Search for the cell housing the specified text and yield its (X, Y) center coordinate. 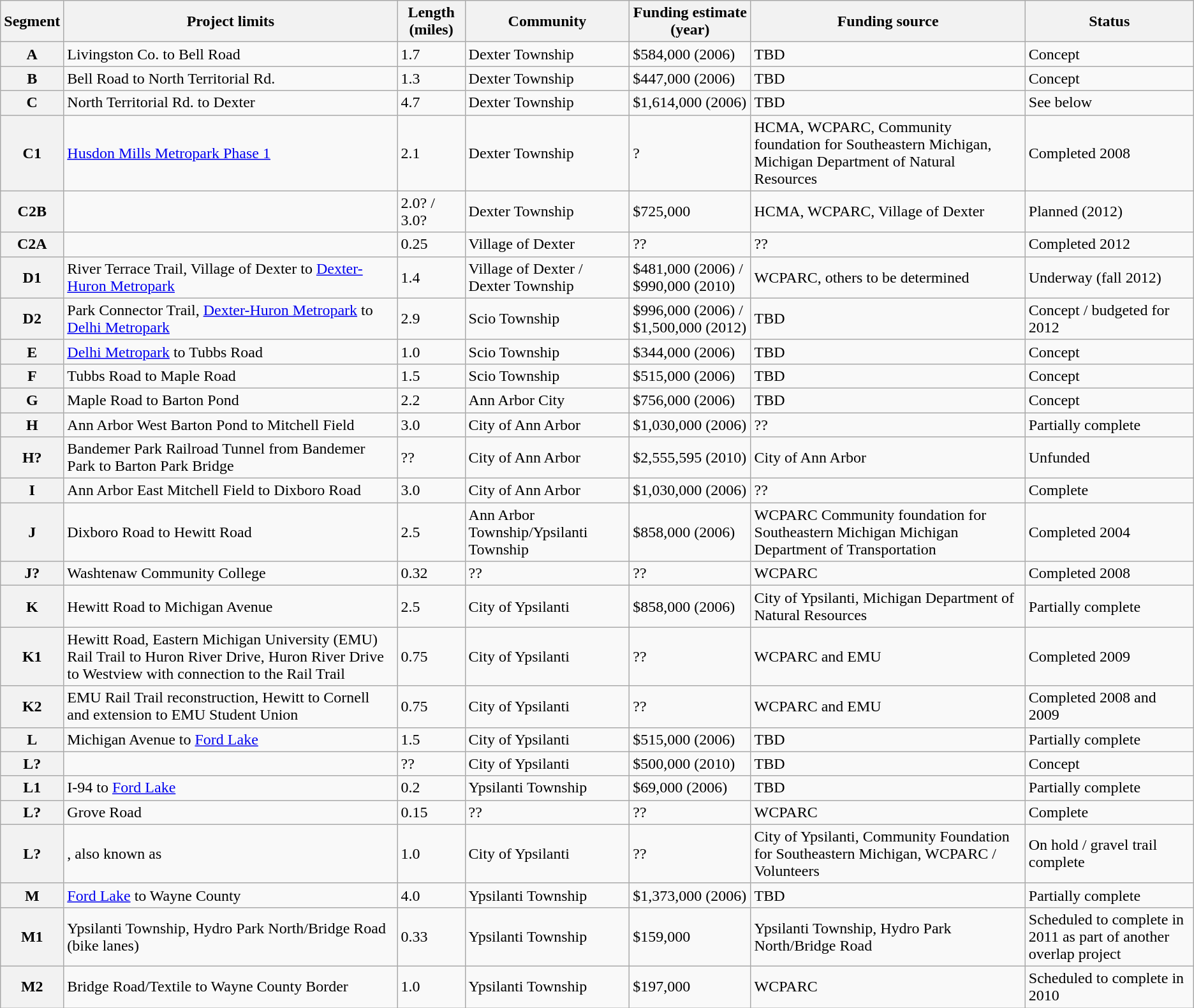
1.4 (431, 277)
D1 (32, 277)
Ford Lake to Wayne County (231, 895)
River Terrace Trail, Village of Dexter to Dexter-Huron Metropark (231, 277)
$69,000 (2006) (690, 788)
B (32, 78)
$1,614,000 (2006) (690, 103)
$725,000 (690, 212)
J (32, 532)
Completed 2012 (1109, 244)
Ypsilanti Township, Hydro Park North/Bridge Road (888, 937)
4.7 (431, 103)
WCPARC, others to be determined (888, 277)
$481,000 (2006) / $990,000 (2010) (690, 277)
F (32, 376)
$2,555,595 (2010) (690, 458)
$344,000 (2006) (690, 352)
Community (547, 22)
0.32 (431, 574)
$584,000 (2006) (690, 54)
Project limits (231, 22)
Segment (32, 22)
Bridge Road/Textile to Wayne County Border (231, 986)
C1 (32, 153)
Scheduled to complete in 2011 as part of another overlap project (1109, 937)
E (32, 352)
$1,373,000 (2006) (690, 895)
1.7 (431, 54)
L (32, 739)
2.2 (431, 400)
G (32, 400)
$500,000 (2010) (690, 764)
M1 (32, 937)
0.15 (431, 812)
C2A (32, 244)
H (32, 424)
On hold / gravel trail complete (1109, 854)
1.3 (431, 78)
0.33 (431, 937)
C (32, 103)
Dixboro Road to Hewitt Road (231, 532)
Unfunded (1109, 458)
H? (32, 458)
0.2 (431, 788)
North Territorial Rd. to Dexter (231, 103)
Michigan Avenue to Ford Lake (231, 739)
Maple Road to Barton Pond (231, 400)
Ann Arbor East Mitchell Field to Dixboro Road (231, 491)
Park Connector Trail, Dexter-Huron Metropark to Delhi Metropark (231, 319)
Bandemer Park Railroad Tunnel from Bandemer Park to Barton Park Bridge (231, 458)
$996,000 (2006) / $1,500,000 (2012) (690, 319)
2.0? / 3.0? (431, 212)
Funding estimate (year) (690, 22)
I (32, 491)
M2 (32, 986)
HCMA, WCPARC, Village of Dexter (888, 212)
L1 (32, 788)
Scheduled to complete in 2010 (1109, 986)
2.9 (431, 319)
Ann Arbor West Barton Pond to Mitchell Field (231, 424)
0.25 (431, 244)
Washtenaw Community College (231, 574)
Ann Arbor Township/Ypsilanti Township (547, 532)
$447,000 (2006) (690, 78)
Bell Road to North Territorial Rd. (231, 78)
K1 (32, 656)
City of Ypsilanti, Michigan Department of Natural Resources (888, 606)
Concept / budgeted for 2012 (1109, 319)
C2B (32, 212)
Grove Road (231, 812)
See below (1109, 103)
I-94 to Ford Lake (231, 788)
Status (1109, 22)
HCMA, WCPARC, Community foundation for Southeastern Michigan, Michigan Department of Natural Resources (888, 153)
Funding source (888, 22)
Underway (fall 2012) (1109, 277)
$159,000 (690, 937)
M (32, 895)
Ann Arbor City (547, 400)
Delhi Metropark to Tubbs Road (231, 352)
4.0 (431, 895)
Livingston Co. to Bell Road (231, 54)
D2 (32, 319)
Hewitt Road, Eastern Michigan University (EMU) Rail Trail to Huron River Drive, Huron River Drive to Westview with connection to the Rail Trail (231, 656)
Completed 2004 (1109, 532)
Tubbs Road to Maple Road (231, 376)
$197,000 (690, 986)
Village of Dexter / Dexter Township (547, 277)
$756,000 (2006) (690, 400)
, also known as (231, 854)
Husdon Mills Metropark Phase 1 (231, 153)
A (32, 54)
WCPARC Community foundation for Southeastern Michigan Michigan Department of Transportation (888, 532)
Planned (2012) (1109, 212)
Village of Dexter (547, 244)
EMU Rail Trail reconstruction, Hewitt to Cornell and extension to EMU Student Union (231, 707)
K2 (32, 707)
K (32, 606)
Hewitt Road to Michigan Avenue (231, 606)
Length (miles) (431, 22)
Completed 2009 (1109, 656)
Completed 2008 and 2009 (1109, 707)
2.1 (431, 153)
? (690, 153)
J? (32, 574)
Ypsilanti Township, Hydro Park North/Bridge Road (bike lanes) (231, 937)
City of Ypsilanti, Community Foundation for Southeastern Michigan, WCPARC / Volunteers (888, 854)
